Find where the given text appears and provide that cell's center as (x, y) coordinate. 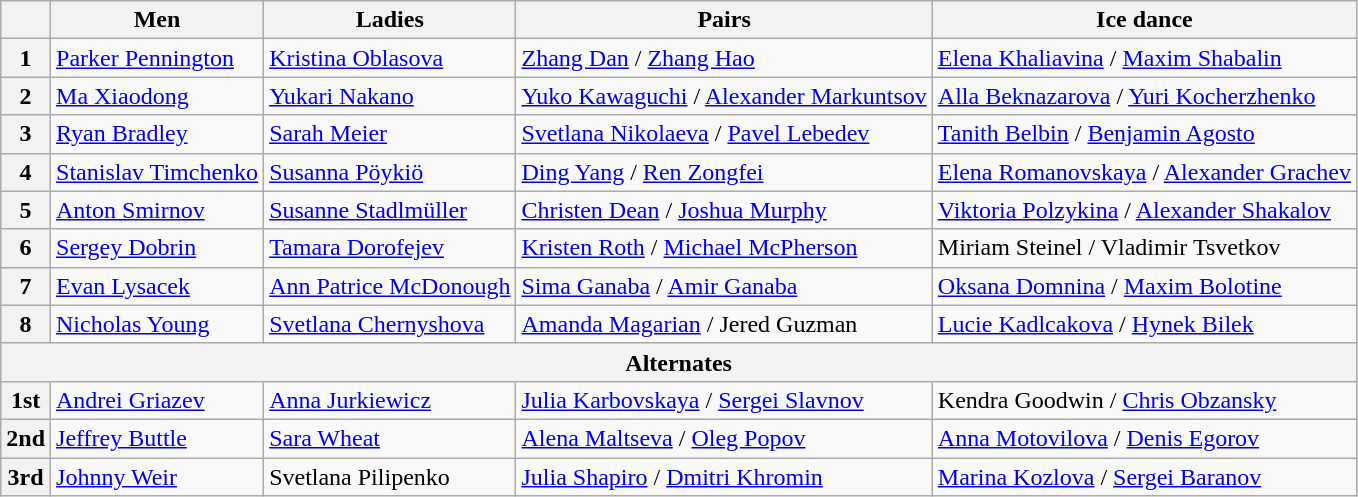
1 (26, 58)
Julia Shapiro / Dmitri Khromin (724, 477)
Ladies (390, 20)
Elena Khaliavina / Maxim Shabalin (1144, 58)
Kristina Oblasova (390, 58)
Yukari Nakano (390, 96)
Alena Maltseva / Oleg Popov (724, 438)
Johnny Weir (158, 477)
Anna Motovilova / Denis Egorov (1144, 438)
Evan Lysacek (158, 286)
Viktoria Polzykina / Alexander Shakalov (1144, 210)
Ma Xiaodong (158, 96)
6 (26, 248)
Miriam Steinel / Vladimir Tsvetkov (1144, 248)
Elena Romanovskaya / Alexander Grachev (1144, 172)
Oksana Domnina / Maxim Bolotine (1144, 286)
Susanna Pöykiö (390, 172)
Parker Pennington (158, 58)
Svetlana Chernyshova (390, 324)
5 (26, 210)
Lucie Kadlcakova / Hynek Bilek (1144, 324)
Kristen Roth / Michael McPherson (724, 248)
Jeffrey Buttle (158, 438)
Anna Jurkiewicz (390, 400)
Ann Patrice McDonough (390, 286)
Sergey Dobrin (158, 248)
Marina Kozlova / Sergei Baranov (1144, 477)
3 (26, 134)
Zhang Dan / Zhang Hao (724, 58)
8 (26, 324)
Sima Ganaba / Amir Ganaba (724, 286)
Men (158, 20)
Andrei Griazev (158, 400)
Alla Beknazarova / Yuri Kocherzhenko (1144, 96)
Ice dance (1144, 20)
Kendra Goodwin / Chris Obzansky (1144, 400)
Christen Dean / Joshua Murphy (724, 210)
Tanith Belbin / Benjamin Agosto (1144, 134)
Sara Wheat (390, 438)
Ryan Bradley (158, 134)
2 (26, 96)
Svetlana Pilipenko (390, 477)
Ding Yang / Ren Zongfei (724, 172)
Amanda Magarian / Jered Guzman (724, 324)
2nd (26, 438)
1st (26, 400)
3rd (26, 477)
Yuko Kawaguchi / Alexander Markuntsov (724, 96)
Svetlana Nikolaeva / Pavel Lebedev (724, 134)
Susanne Stadlmüller (390, 210)
Nicholas Young (158, 324)
7 (26, 286)
Tamara Dorofejev (390, 248)
Pairs (724, 20)
4 (26, 172)
Stanislav Timchenko (158, 172)
Anton Smirnov (158, 210)
Julia Karbovskaya / Sergei Slavnov (724, 400)
Alternates (679, 362)
Sarah Meier (390, 134)
